Capture the cell that displays the provided text and extract its (x, y) central coordinate. 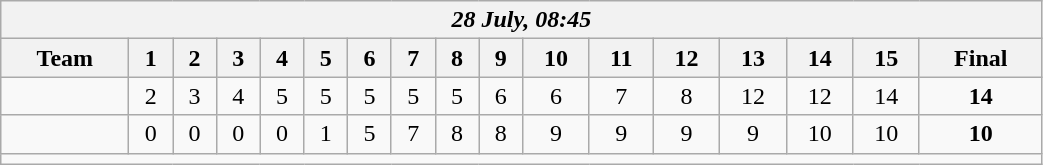
Final (980, 58)
13 (754, 58)
11 (621, 58)
15 (886, 58)
28 July, 08:45 (522, 20)
Team (65, 58)
